Pinpoint the cell where the given text exists, returning its [x, y] midpoint coordinate. 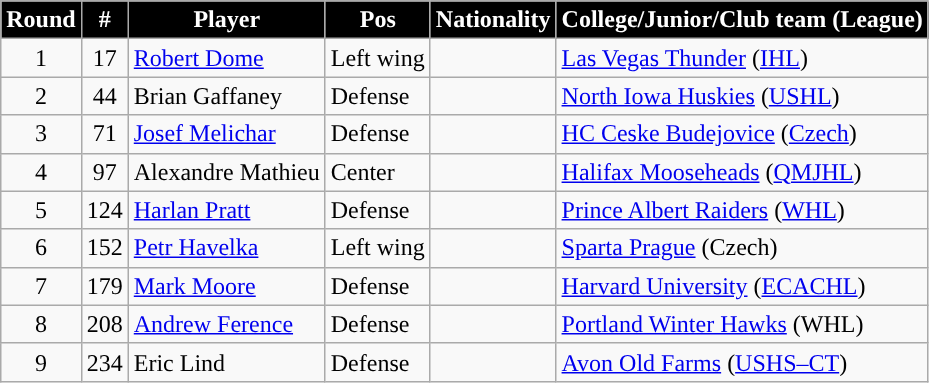
1 [41, 58]
Harlan Pratt [226, 210]
Robert Dome [226, 58]
Round [41, 20]
7 [41, 286]
71 [104, 134]
17 [104, 58]
HC Ceske Budejovice (Czech) [742, 134]
Portland Winter Hawks (WHL) [742, 324]
Eric Lind [226, 362]
Halifax Mooseheads (QMJHL) [742, 172]
Harvard University (ECACHL) [742, 286]
97 [104, 172]
Avon Old Farms (USHS–CT) [742, 362]
179 [104, 286]
Pos [378, 20]
4 [41, 172]
Josef Melichar [226, 134]
9 [41, 362]
3 [41, 134]
124 [104, 210]
208 [104, 324]
North Iowa Huskies (USHL) [742, 96]
234 [104, 362]
Prince Albert Raiders (WHL) [742, 210]
Mark Moore [226, 286]
College/Junior/Club team (League) [742, 20]
44 [104, 96]
Petr Havelka [226, 248]
152 [104, 248]
6 [41, 248]
Alexandre Mathieu [226, 172]
Sparta Prague (Czech) [742, 248]
Center [378, 172]
2 [41, 96]
Las Vegas Thunder (IHL) [742, 58]
5 [41, 210]
Brian Gaffaney [226, 96]
8 [41, 324]
Andrew Ference [226, 324]
# [104, 20]
Player [226, 20]
Nationality [493, 20]
